Return [X, Y] of the center of cell containing provided text 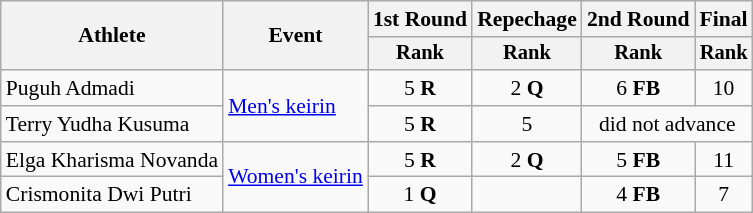
2nd Round [638, 19]
Event [296, 36]
Final [724, 19]
5 FB [638, 160]
Terry Yudha Kusuma [112, 124]
5 [527, 124]
7 [724, 195]
Athlete [112, 36]
did not advance [668, 124]
1 Q [420, 195]
11 [724, 160]
1st Round [420, 19]
Crismonita Dwi Putri [112, 195]
Puguh Admadi [112, 88]
10 [724, 88]
Elga Kharisma Novanda [112, 160]
4 FB [638, 195]
Repechage [527, 19]
Men's keirin [296, 106]
6 FB [638, 88]
Women's keirin [296, 178]
